Capture the cell that displays the provided text and extract its (x, y) central coordinate. 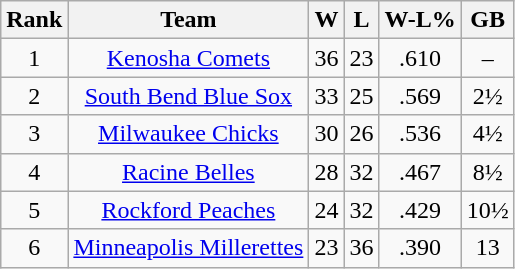
3 (34, 134)
Racine Belles (188, 172)
W-L% (420, 20)
6 (34, 248)
Milwaukee Chicks (188, 134)
24 (326, 210)
28 (326, 172)
5 (34, 210)
GB (488, 20)
8½ (488, 172)
Minneapolis Millerettes (188, 248)
W (326, 20)
.610 (420, 58)
33 (326, 96)
– (488, 58)
4½ (488, 134)
.536 (420, 134)
.569 (420, 96)
Rockford Peaches (188, 210)
Rank (34, 20)
Kenosha Comets (188, 58)
L (362, 20)
.467 (420, 172)
30 (326, 134)
2½ (488, 96)
2 (34, 96)
South Bend Blue Sox (188, 96)
10½ (488, 210)
.429 (420, 210)
.390 (420, 248)
25 (362, 96)
1 (34, 58)
26 (362, 134)
Team (188, 20)
4 (34, 172)
13 (488, 248)
